Provide the [x, y] coordinate of the cell's center where the given text is located.  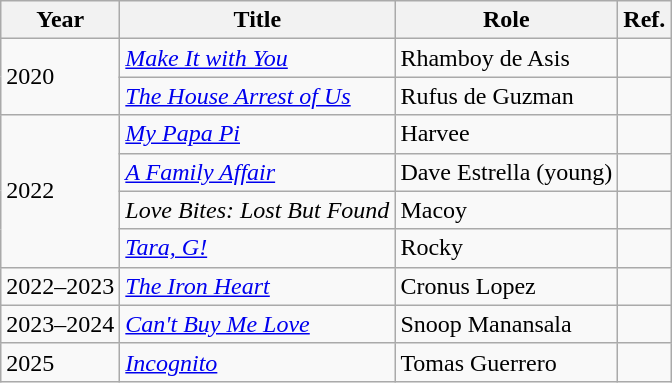
Role [506, 20]
2020 [60, 77]
My Papa Pi [258, 134]
Love Bites: Lost But Found [258, 210]
Ref. [644, 20]
Incognito [258, 362]
A Family Affair [258, 172]
Macoy [506, 210]
Snoop Manansala [506, 324]
Harvee [506, 134]
2023–2024 [60, 324]
The House Arrest of Us [258, 96]
Dave Estrella (young) [506, 172]
2025 [60, 362]
The Iron Heart [258, 286]
Can't Buy Me Love [258, 324]
2022 [60, 191]
Rhamboy de Asis [506, 58]
Tara, G! [258, 248]
Cronus Lopez [506, 286]
Title [258, 20]
Tomas Guerrero [506, 362]
Rocky [506, 248]
Year [60, 20]
Make It with You [258, 58]
Rufus de Guzman [506, 96]
2022–2023 [60, 286]
